Detect which cell encompasses the target text, then output its (x, y) center coordinate. 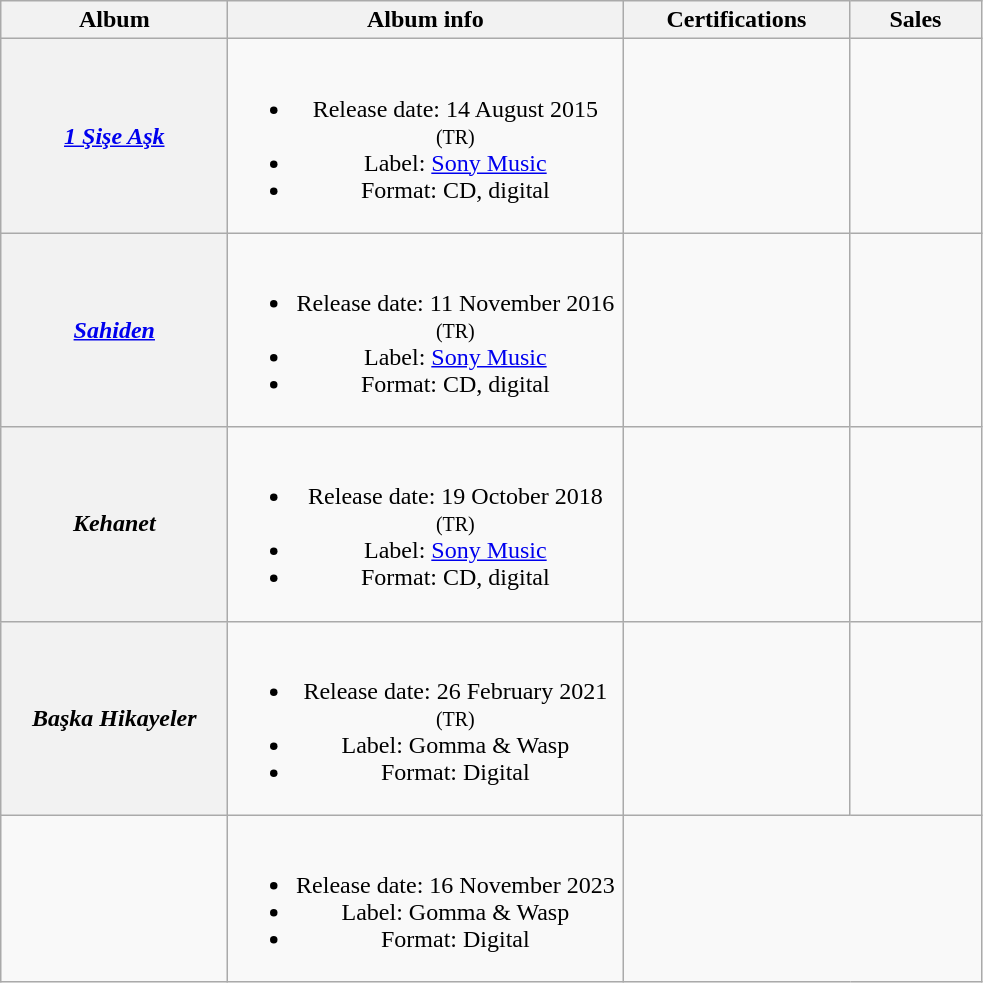
Release date: 14 August 2015 (TR)Label: Sony MusicFormat: CD, digital (426, 136)
Release date: 11 November 2016 (TR)Label: Sony MusicFormat: CD, digital (426, 330)
Album (114, 20)
Album info (426, 20)
1 Şişe Aşk (114, 136)
Certifications (736, 20)
Release date: 16 November 2023Label: Gomma & WaspFormat: Digital (426, 898)
Sales (916, 20)
Kehanet (114, 524)
Release date: 19 October 2018 (TR)Label: Sony MusicFormat: CD, digital (426, 524)
Release date: 26 February 2021 (TR)Label: Gomma & WaspFormat: Digital (426, 718)
Başka Hikayeler (114, 718)
Sahiden (114, 330)
